Detect which cell encompasses the target text, then output its (X, Y) center coordinate. 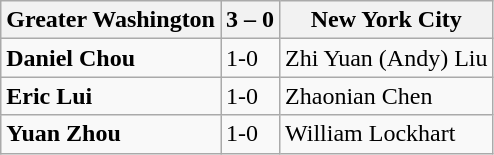
Zhaonian Chen (386, 96)
New York City (386, 20)
Zhi Yuan (Andy) Liu (386, 58)
Eric Lui (111, 96)
William Lockhart (386, 134)
Greater Washington (111, 20)
3 – 0 (250, 20)
Yuan Zhou (111, 134)
Daniel Chou (111, 58)
